Provide the (X, Y) coordinate of the cell's center where the given text is located.  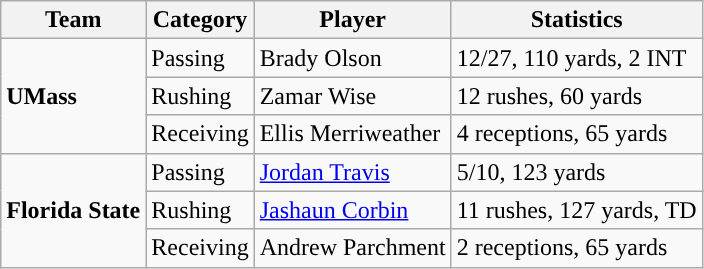
11 rushes, 127 yards, TD (576, 210)
UMass (74, 96)
Andrew Parchment (352, 248)
Team (74, 20)
12 rushes, 60 yards (576, 96)
Brady Olson (352, 58)
Player (352, 20)
2 receptions, 65 yards (576, 248)
Ellis Merriweather (352, 134)
4 receptions, 65 yards (576, 134)
Zamar Wise (352, 96)
Florida State (74, 210)
12/27, 110 yards, 2 INT (576, 58)
Jordan Travis (352, 172)
5/10, 123 yards (576, 172)
Jashaun Corbin (352, 210)
Statistics (576, 20)
Category (200, 20)
